Detect which cell encompasses the target text, then output its [X, Y] center coordinate. 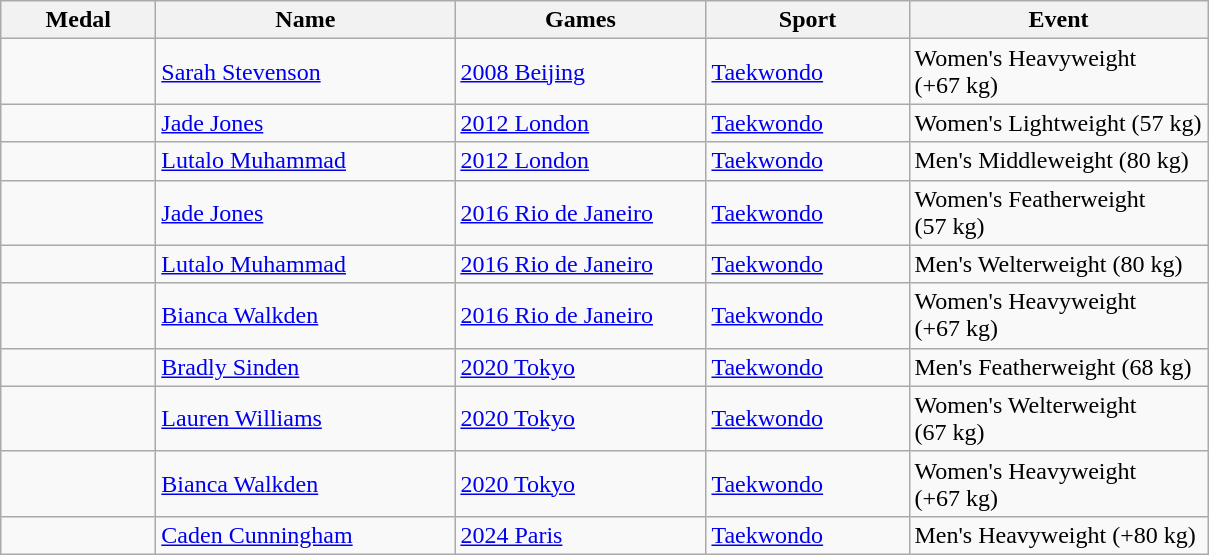
Medal [78, 20]
Name [306, 20]
Event [1058, 20]
Caden Cunningham [306, 535]
Bradly Sinden [306, 367]
Women's Welterweight (67 kg) [1058, 418]
Sport [808, 20]
Games [580, 20]
Men's Heavyweight (+80 kg) [1058, 535]
Sarah Stevenson [306, 72]
Lauren Williams [306, 418]
Women's Lightweight (57 kg) [1058, 123]
2024 Paris [580, 535]
Men's Featherweight (68 kg) [1058, 367]
Men's Middleweight (80 kg) [1058, 161]
Men's Welterweight (80 kg) [1058, 264]
2008 Beijing [580, 72]
Women's Featherweight (57 kg) [1058, 212]
